Pinpoint the cell where the given text exists, returning its (x, y) midpoint coordinate. 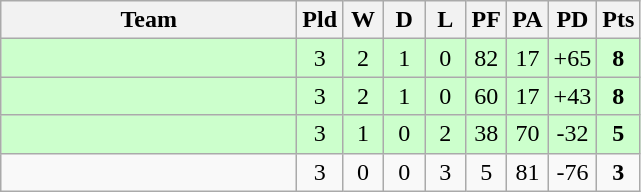
D (404, 20)
PD (572, 20)
81 (528, 172)
38 (486, 134)
-76 (572, 172)
60 (486, 96)
Team (149, 20)
70 (528, 134)
+43 (572, 96)
+65 (572, 58)
PA (528, 20)
W (364, 20)
82 (486, 58)
-32 (572, 134)
Pts (618, 20)
L (446, 20)
PF (486, 20)
Pld (320, 20)
